Pinpoint the cell where the given text exists, returning its [X, Y] midpoint coordinate. 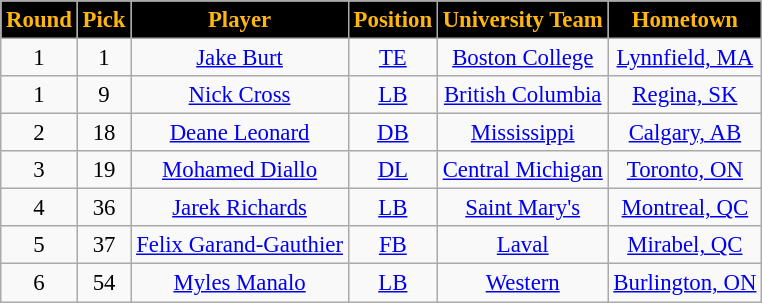
Felix Garand-Gauthier [240, 245]
Position [392, 20]
Boston College [522, 58]
Deane Leonard [240, 133]
Montreal, QC [685, 208]
Mirabel, QC [685, 245]
37 [104, 245]
Pick [104, 20]
University Team [522, 20]
2 [39, 133]
Jake Burt [240, 58]
5 [39, 245]
Player [240, 20]
4 [39, 208]
British Columbia [522, 95]
Toronto, ON [685, 170]
6 [39, 283]
Regina, SK [685, 95]
Central Michigan [522, 170]
Mississippi [522, 133]
Western [522, 283]
Hometown [685, 20]
Myles Manalo [240, 283]
Round [39, 20]
DB [392, 133]
Saint Mary's [522, 208]
3 [39, 170]
TE [392, 58]
Jarek Richards [240, 208]
DL [392, 170]
18 [104, 133]
36 [104, 208]
54 [104, 283]
Lynnfield, MA [685, 58]
Nick Cross [240, 95]
19 [104, 170]
Calgary, AB [685, 133]
FB [392, 245]
Burlington, ON [685, 283]
Laval [522, 245]
Mohamed Diallo [240, 170]
9 [104, 95]
